Return (X, Y) of the center of cell containing provided text 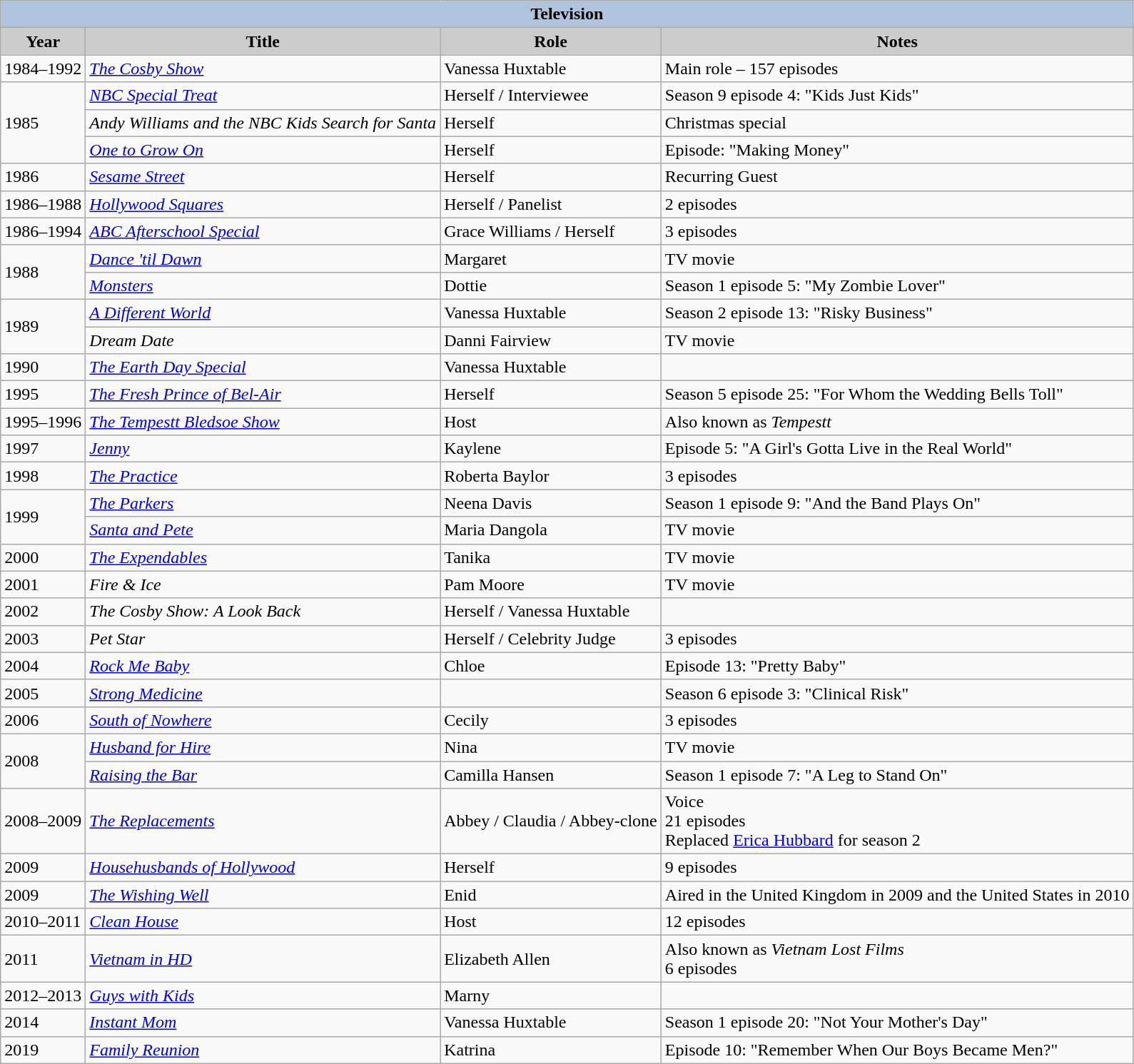
The Practice (263, 476)
2005 (43, 693)
Title (263, 41)
Strong Medicine (263, 693)
Herself / Interviewee (551, 96)
Family Reunion (263, 1050)
1998 (43, 476)
Jenny (263, 449)
Hollywood Squares (263, 204)
Recurring Guest (897, 177)
Camilla Hansen (551, 774)
Season 6 episode 3: "Clinical Risk" (897, 693)
Raising the Bar (263, 774)
2002 (43, 612)
Nina (551, 747)
Katrina (551, 1050)
Year (43, 41)
Cecily (551, 720)
Santa and Pete (263, 530)
2019 (43, 1050)
Herself / Celebrity Judge (551, 639)
1986–1994 (43, 231)
1990 (43, 368)
Television (567, 14)
1995 (43, 395)
2014 (43, 1023)
Pet Star (263, 639)
2010–2011 (43, 922)
One to Grow On (263, 150)
Season 2 episode 13: "Risky Business" (897, 313)
Neena Davis (551, 503)
The Tempestt Bledsoe Show (263, 422)
1988 (43, 272)
Kaylene (551, 449)
Dance 'til Dawn (263, 258)
Margaret (551, 258)
2004 (43, 666)
2011 (43, 959)
The Earth Day Special (263, 368)
1997 (43, 449)
Also known as Tempestt (897, 422)
12 episodes (897, 922)
Pam Moore (551, 584)
Main role – 157 episodes (897, 69)
2008 (43, 761)
Rock Me Baby (263, 666)
Christmas special (897, 123)
1995–1996 (43, 422)
Episode 5: "A Girl's Gotta Live in the Real World" (897, 449)
Vietnam in HD (263, 959)
2000 (43, 557)
Clean House (263, 922)
The Fresh Prince of Bel-Air (263, 395)
Season 1 episode 9: "And the Band Plays On" (897, 503)
Husband for Hire (263, 747)
Maria Dangola (551, 530)
Danni Fairview (551, 340)
Sesame Street (263, 177)
Roberta Baylor (551, 476)
1999 (43, 517)
Role (551, 41)
Season 5 episode 25: "For Whom the Wedding Bells Toll" (897, 395)
1989 (43, 326)
2006 (43, 720)
Guys with Kids (263, 995)
1984–1992 (43, 69)
NBC Special Treat (263, 96)
The Parkers (263, 503)
2012–2013 (43, 995)
2001 (43, 584)
Notes (897, 41)
ABC Afterschool Special (263, 231)
Grace Williams / Herself (551, 231)
The Wishing Well (263, 895)
Episode: "Making Money" (897, 150)
Marny (551, 995)
Abbey / Claudia / Abbey-clone (551, 821)
Herself / Vanessa Huxtable (551, 612)
1986–1988 (43, 204)
9 episodes (897, 868)
Enid (551, 895)
Season 1 episode 20: "Not Your Mother's Day" (897, 1023)
The Cosby Show: A Look Back (263, 612)
Elizabeth Allen (551, 959)
The Expendables (263, 557)
1986 (43, 177)
2008–2009 (43, 821)
Also known as Vietnam Lost Films 6 episodes (897, 959)
2003 (43, 639)
A Different World (263, 313)
The Cosby Show (263, 69)
The Replacements (263, 821)
Dream Date (263, 340)
Aired in the United Kingdom in 2009 and the United States in 2010 (897, 895)
Episode 10: "Remember When Our Boys Became Men?" (897, 1050)
2 episodes (897, 204)
Herself / Panelist (551, 204)
Episode 13: "Pretty Baby" (897, 666)
Dottie (551, 285)
Voice 21 episodes Replaced Erica Hubbard for season 2 (897, 821)
Chloe (551, 666)
Househusbands of Hollywood (263, 868)
Season 1 episode 7: "A Leg to Stand On" (897, 774)
Tanika (551, 557)
Andy Williams and the NBC Kids Search for Santa (263, 123)
Season 9 episode 4: "Kids Just Kids" (897, 96)
Instant Mom (263, 1023)
Fire & Ice (263, 584)
South of Nowhere (263, 720)
Monsters (263, 285)
Season 1 episode 5: "My Zombie Lover" (897, 285)
1985 (43, 123)
